Capture the cell that displays the provided text and extract its (x, y) central coordinate. 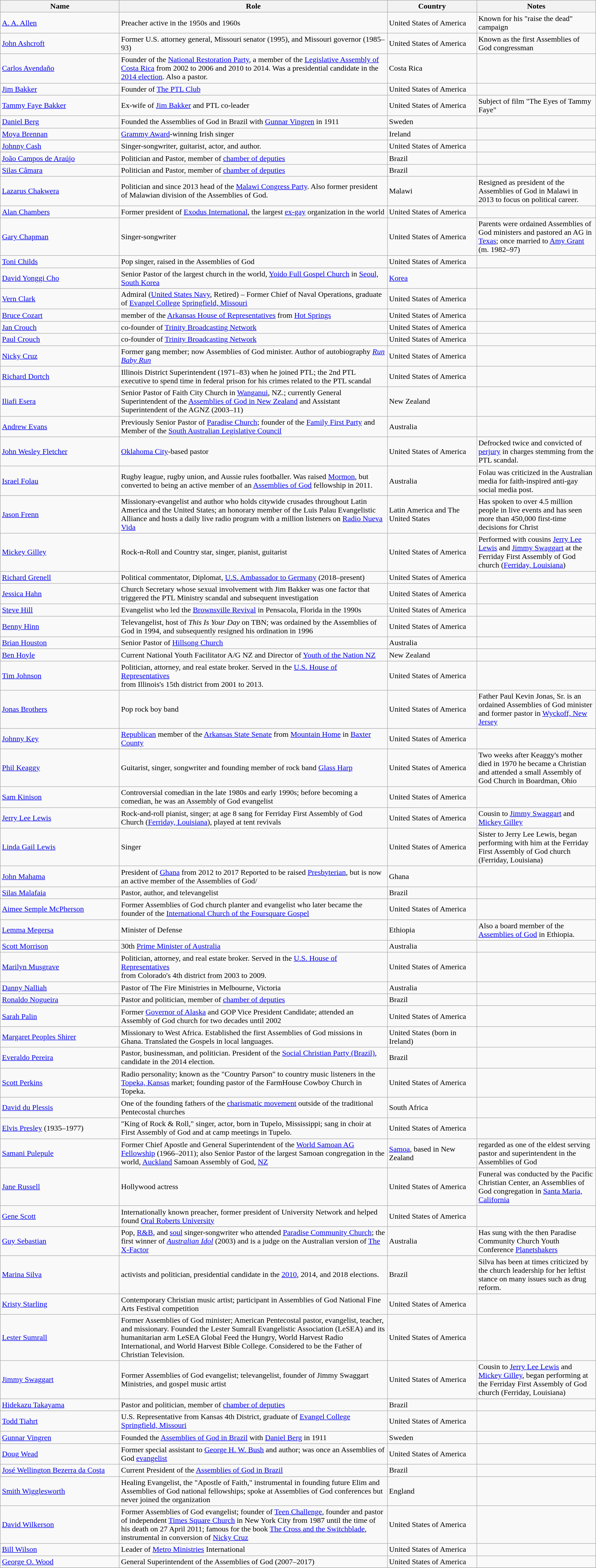
Nicky Cruz (60, 356)
Malawi (432, 191)
Current President of the Assemblies of God in Brazil (253, 1470)
Silas Malafaia (60, 893)
Former U.S. attorney general, Missouri senator (1995), and Missouri governor (1985–93) (253, 43)
Controversial comedian in the late 1980s and early 1990s; before becoming a comedian, he was an Assembly of God evangelist (253, 797)
Rock-and-roll pianist, singer; at age 8 sang for Ferriday First Assembly of God Church (Ferriday, Louisiana), played at tent revivals (253, 818)
Has spoken to over 4.5 million people in live events and has seen more than 450,000 first-time decisions for Christ (536, 514)
Pop singer, raised in the Assemblies of God (253, 262)
Current National Youth Facilitator A/G NZ and Director of Youth of the Nation NZ (253, 655)
Smith Wigglesworth (60, 1491)
Politician, attorney, and real estate broker. Served in the U.S. House of Representativesfrom Illinois's 15th district from 2001 to 2013. (253, 676)
Scott Morrison (60, 946)
Costa Rica (432, 68)
Lemma Megersa (60, 930)
Jim Bakker (60, 89)
Gene Scott (60, 1216)
Known for his "raise the dead" campaign (536, 23)
Evangelist who led the Brownsville Revival in Pensacola, Florida in the 1990s (253, 610)
Former Assemblies of God evangelist; televangelist, founder of Jimmy Swaggart Ministries, and gospel music artist (253, 1380)
Guy Sebastian (60, 1241)
Alan Chambers (60, 212)
Korea (432, 278)
Silva has been at times criticized by the church leadership for her leftist stance on many issues such as drug reform. (536, 1274)
United States (born in Ireland) (432, 1037)
David Wilkerson (60, 1524)
João Campos de Araújo (60, 158)
Sister to Jerry Lee Lewis, began performing with him at the Ferriday First Assembly of God church (Ferriday, Louisiana) (536, 847)
José Wellington Bezerra da Costa (60, 1470)
Also a board member of the Assemblies of God in Ethiopia. (536, 930)
Iliafi Esera (60, 401)
Subject of film "The Eyes of Tammy Faye" (536, 106)
Ronaldo Nogueira (60, 1000)
Hidekazu Takayama (60, 1405)
David Yonggi Cho (60, 278)
Silas Câmara (60, 170)
Has sung with the then Paradise Community Church Youth Conference Planetshakers (536, 1241)
Performed with cousins Jerry Lee Lewis and Jimmy Swaggart at the Ferriday First Assembly of God church (Ferriday, Louisiana) (536, 552)
Jessica Hahn (60, 594)
Latin America and The United States (432, 514)
Bruce Cozart (60, 315)
Leader of Metro Ministries International (253, 1550)
Todd Tiahrt (60, 1421)
Samoa, based in New Zealand (432, 1153)
Singer-songwriter, guitarist, actor, and author. (253, 146)
Funeral was conducted by the Pacific Christian Center, an Assemblies of God congregation in Santa Maria, California (536, 1187)
Lazarus Chakwera (60, 191)
Ethiopia (432, 930)
Daniel Berg (60, 122)
Johnny Key (60, 739)
Jason Frenn (60, 514)
John Mahama (60, 876)
Politician, attorney, and real estate broker. Served in the U.S. House of Representativesfrom Colorado's 4th district from 2003 to 2009. (253, 967)
Pastor of The Fire Ministries in Melbourne, Victoria (253, 988)
Founder of The PTL Club (253, 89)
"King of Rock & Roll," singer, actor, born in Tupelo, Mississippi; sang in choir at First Assembly of God and at camp meetings in Tupelo. (253, 1128)
Everaldo Pereira (60, 1057)
Gunnar Vingren (60, 1438)
Steve Hill (60, 610)
Sam Kinison (60, 797)
Toni Childs (60, 262)
Johnny Cash (60, 146)
Resigned as president of the Assemblies of God in Malawi in 2013 to focus on political career. (536, 191)
Internationally known preacher, former president of University Network and helped found Oral Roberts University (253, 1216)
Politician and since 2013 head of the Malawi Congress Party. Also former president of Malawian division of the Assemblies of God. (253, 191)
Guitarist, singer, songwriter and founding member of rock band Glass Harp (253, 768)
Jerry Lee Lewis (60, 818)
Defrocked twice and convicted of perjury in charges stemming from the PTL scandal. (536, 451)
Former president of Exodus International, the largest ex-gay organization in the world (253, 212)
Republican member of the Arkansas State Senate from Mountain Home in Baxter County (253, 739)
Televangelist, host of This Is Your Day on TBN; was ordained by the Assemblies of God in 1994, and subsequently resigned his ordination in 1996 (253, 627)
Margaret Peoples Shirer (60, 1037)
Elvis Presley (1935–1977) (60, 1128)
Singer (253, 847)
Gary Chapman (60, 237)
Tammy Faye Bakker (60, 106)
David du Plessis (60, 1108)
Lester Sumrall (60, 1338)
Hollywood actress (253, 1187)
Ireland (432, 134)
Danny Nalliah (60, 988)
Senior Pastor of Hillsong Church (253, 643)
Church Secretary whose sexual involvement with Jim Bakker was one factor that triggered the PTL Ministry scandal and subsequent investigation (253, 594)
Role (253, 6)
Samani Pulepule (60, 1153)
Israel Folau (60, 481)
Moya Brennan (60, 134)
Former Governor of Alaska and GOP Vice President Candidate; attended an Assembly of God church for two decades until 2002 (253, 1016)
Pop rock boy band (253, 709)
John Ashcroft (60, 43)
Phil Keaggy (60, 768)
Pastor, businessman, and politician. President of the Social Christian Party (Brazil), candidate in the 2014 election. (253, 1057)
Jane Russell (60, 1187)
Founded the Assemblies of God in Brazil with Daniel Berg in 1911 (253, 1438)
Admiral (United States Navy, Retired) – Former Chief of Naval Operations, graduate of Evangel College Springfield, Missouri (253, 299)
Ex-wife of Jim Bakker and PTL co-leader (253, 106)
Jimmy Swaggart (60, 1380)
Sarah Palin (60, 1016)
Minister of Defense (253, 930)
regarded as one of the eldest serving pastor and superintendent in the Assemblies of God (536, 1153)
Vern Clark (60, 299)
Political commentator, Diplomat, U.S. Ambassador to Germany (2018–present) (253, 577)
Grammy Award-winning Irish singer (253, 134)
Contemporary Christian music artist; participant in Assemblies of God National Fine Arts Festival competition (253, 1304)
George O. Wood (60, 1562)
General Superintendent of the Assemblies of God (2007–2017) (253, 1562)
Name (60, 6)
Kristy Starling (60, 1304)
Former gang member; now Assemblies of God minister. Author of autobiography Run Baby Run (253, 356)
Father Paul Kevin Jonas, Sr. is an ordained Assemblies of God minister and former pastor in Wyckoff, New Jersey (536, 709)
Known as the first Assemblies of God congressman (536, 43)
One of the founding fathers of the charismatic movement outside of the traditional Pentecostal churches (253, 1108)
Brian Houston (60, 643)
Preacher active in the 1950s and 1960s (253, 23)
Singer-songwriter (253, 237)
Previously Senior Pastor of Paradise Church; founder of the Family First Party and Member of the South Australian Legislative Council (253, 426)
Country (432, 6)
activists and politician, presidential candidate in the 2010, 2014, and 2018 elections. (253, 1274)
Benny Hinn (60, 627)
Ben Hoyle (60, 655)
Bill Wilson (60, 1550)
Marina Silva (60, 1274)
Jan Crouch (60, 327)
Doug Wead (60, 1454)
Cousin to Jimmy Swaggart and Mickey Gilley (536, 818)
Mickey Gilley (60, 552)
England (432, 1491)
Rock-n-Roll and Country star, singer, pianist, guitarist (253, 552)
Marilyn Musgrave (60, 967)
John Wesley Fletcher (60, 451)
Jonas Brothers (60, 709)
Notes (536, 6)
Former special assistant to George H. W. Bush and author; was once an Assemblies of God evangelist (253, 1454)
member of the Arkansas House of Representatives from Hot Springs (253, 315)
Parents were ordained Assemblies of God ministers and pastored an AG in Texas; once married to Amy Grant (m. 1982–97) (536, 237)
Andrew Evans (60, 426)
Ghana (432, 876)
Founded the Assemblies of God in Brazil with Gunnar Vingren in 1911 (253, 122)
Aimee Semple McPherson (60, 909)
Folau was criticized in the Australian media for faith-inspired anti-gay social media post. (536, 481)
Tim Johnson (60, 676)
Carlos Avendaño (60, 68)
Cousin to Jerry Lee Lewis and Mickey Gilley, began performing at the Ferriday First Assembly of God church (Ferriday, Louisiana) (536, 1380)
Senior Pastor of the largest church in the world, Yoido Full Gospel Church in Seoul, South Korea (253, 278)
Oklahoma City-based pastor (253, 451)
South Africa (432, 1108)
Two weeks after Keaggy's mother died in 1970 he became a Christian and attended a small Assembly of God Church in Boardman, Ohio (536, 768)
President of Ghana from 2012 to 2017 Reported to be raised Presbyterian, but is now an active member of the Assemblies of God/ (253, 876)
Former Assemblies of God church planter and evangelist who later became the founder of the International Church of the Foursquare Gospel (253, 909)
A. A. Allen (60, 23)
Paul Crouch (60, 339)
Missionary to West Africa. Established the first Assemblies of God missions in Ghana. Translated the Gospels in local languages. (253, 1037)
U.S. Representative from Kansas 4th District, graduate of Evangel College Springfield, Missouri (253, 1421)
30th Prime Minister of Australia (253, 946)
Scott Perkins (60, 1083)
Linda Gail Lewis (60, 847)
Richard Grenell (60, 577)
Richard Dortch (60, 377)
Pastor, author, and televangelist (253, 893)
